Pinpoint the cell where the given text exists, returning its (x, y) midpoint coordinate. 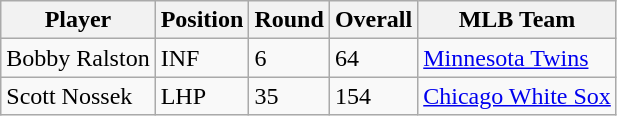
6 (289, 58)
INF (202, 58)
Minnesota Twins (518, 58)
Position (202, 20)
154 (373, 96)
Bobby Ralston (78, 58)
Overall (373, 20)
Scott Nossek (78, 96)
Round (289, 20)
35 (289, 96)
64 (373, 58)
LHP (202, 96)
Player (78, 20)
Chicago White Sox (518, 96)
MLB Team (518, 20)
